Output the (X, Y) coordinate of the center of the cell containing the given text.  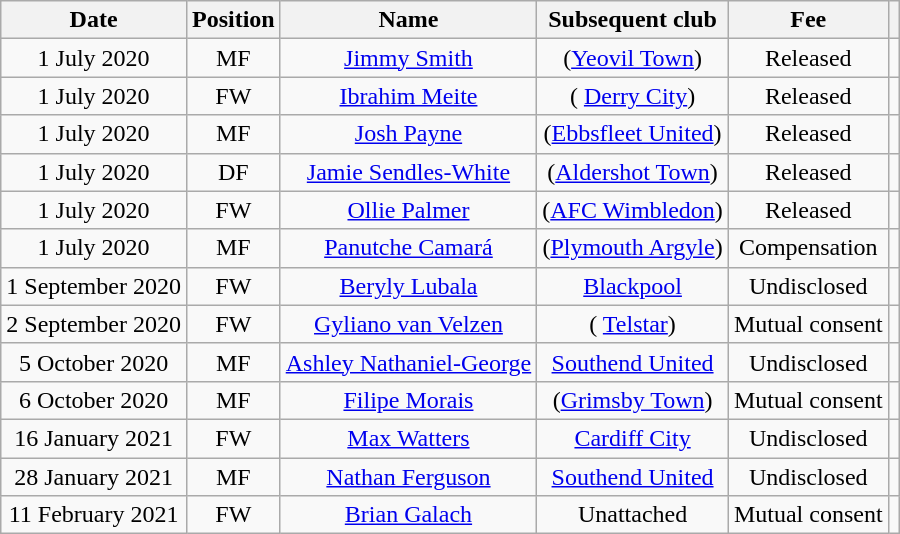
(Aldershot Town) (633, 172)
Position (233, 20)
Fee (808, 20)
Filipe Morais (408, 400)
(Yeovil Town) (633, 58)
Panutche Camará (408, 248)
DF (233, 172)
Ibrahim Meite (408, 96)
1 September 2020 (94, 286)
11 February 2021 (94, 515)
Date (94, 20)
Beryly Lubala (408, 286)
28 January 2021 (94, 477)
Cardiff City (633, 438)
Ashley Nathaniel-George (408, 362)
Ollie Palmer (408, 210)
Unattached (633, 515)
(Grimsby Town) (633, 400)
Compensation (808, 248)
Max Watters (408, 438)
Josh Payne (408, 134)
( Telstar) (633, 324)
2 September 2020 (94, 324)
(AFC Wimbledon) (633, 210)
Name (408, 20)
( Derry City) (633, 96)
Jamie Sendles-White (408, 172)
16 January 2021 (94, 438)
Jimmy Smith (408, 58)
Brian Galach (408, 515)
Nathan Ferguson (408, 477)
6 October 2020 (94, 400)
Gyliano van Velzen (408, 324)
(Ebbsfleet United) (633, 134)
(Plymouth Argyle) (633, 248)
Blackpool (633, 286)
5 October 2020 (94, 362)
Subsequent club (633, 20)
